For the text-containing cell, return its midpoint in (X, Y) coordinate format. 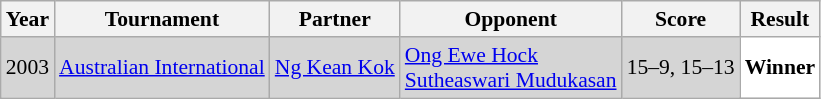
Winner (780, 68)
Result (780, 19)
Tournament (162, 19)
Australian International (162, 68)
Partner (335, 19)
2003 (28, 68)
Score (681, 19)
Ong Ewe Hock Sutheaswari Mudukasan (511, 68)
15–9, 15–13 (681, 68)
Opponent (511, 19)
Year (28, 19)
Ng Kean Kok (335, 68)
